From the cell containing the given text, extract its center point as (X, Y) coordinate. 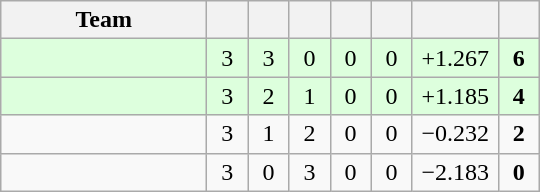
−0.232 (455, 134)
6 (518, 58)
4 (518, 96)
Team (104, 20)
+1.185 (455, 96)
+1.267 (455, 58)
−2.183 (455, 172)
